Capture the cell that displays the provided text and extract its [x, y] central coordinate. 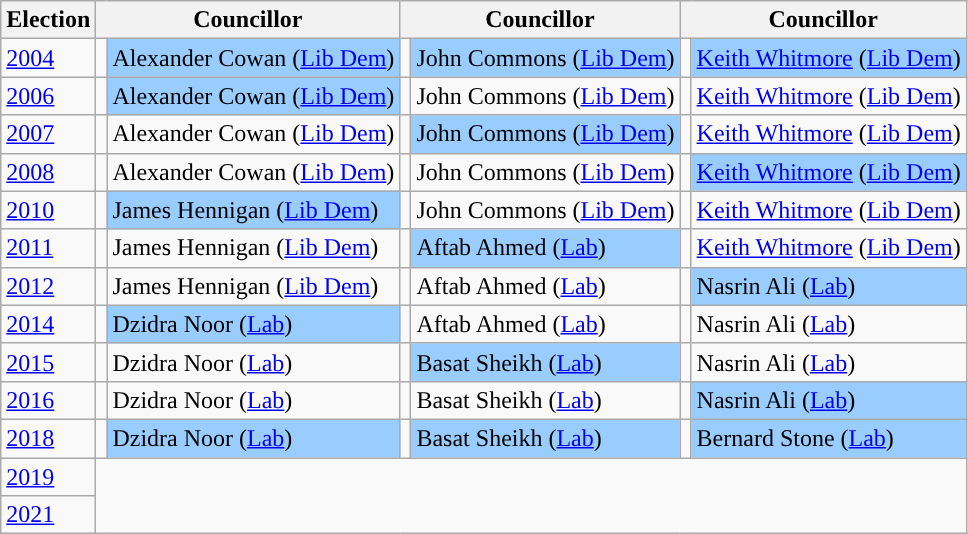
Election [48, 20]
2021 [48, 515]
Bernard Stone (Lab) [828, 438]
2018 [48, 438]
2019 [48, 477]
2011 [48, 248]
2012 [48, 286]
2004 [48, 58]
2015 [48, 362]
2010 [48, 210]
2016 [48, 400]
2008 [48, 172]
2006 [48, 96]
2007 [48, 134]
2014 [48, 324]
